Search for the cell housing the specified text and yield its (x, y) center coordinate. 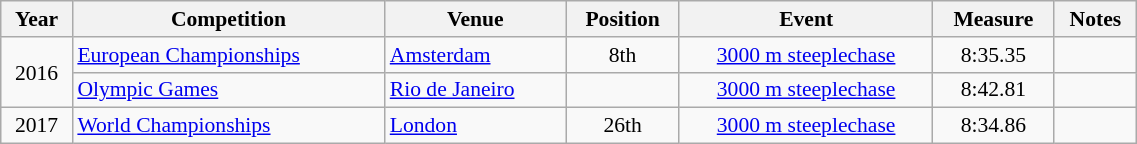
Competition (228, 19)
26th (622, 126)
Measure (994, 19)
8:42.81 (994, 90)
Olympic Games (228, 90)
European Championships (228, 55)
2017 (37, 126)
Position (622, 19)
8:34.86 (994, 126)
Year (37, 19)
8th (622, 55)
Amsterdam (476, 55)
Event (806, 19)
World Championships (228, 126)
Notes (1096, 19)
Venue (476, 19)
2016 (37, 72)
8:35.35 (994, 55)
London (476, 126)
Rio de Janeiro (476, 90)
